Pinpoint the cell where the given text exists, returning its [X, Y] midpoint coordinate. 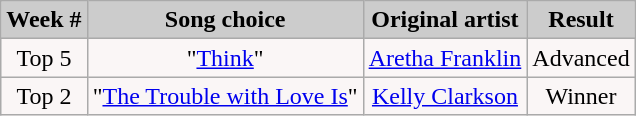
"The Trouble with Love Is" [225, 96]
Advanced [581, 58]
Top 2 [44, 96]
Top 5 [44, 58]
Result [581, 20]
"Think" [225, 58]
Kelly Clarkson [445, 96]
Aretha Franklin [445, 58]
Song choice [225, 20]
Original artist [445, 20]
Week # [44, 20]
Winner [581, 96]
